Search for the cell housing the specified text and yield its (X, Y) center coordinate. 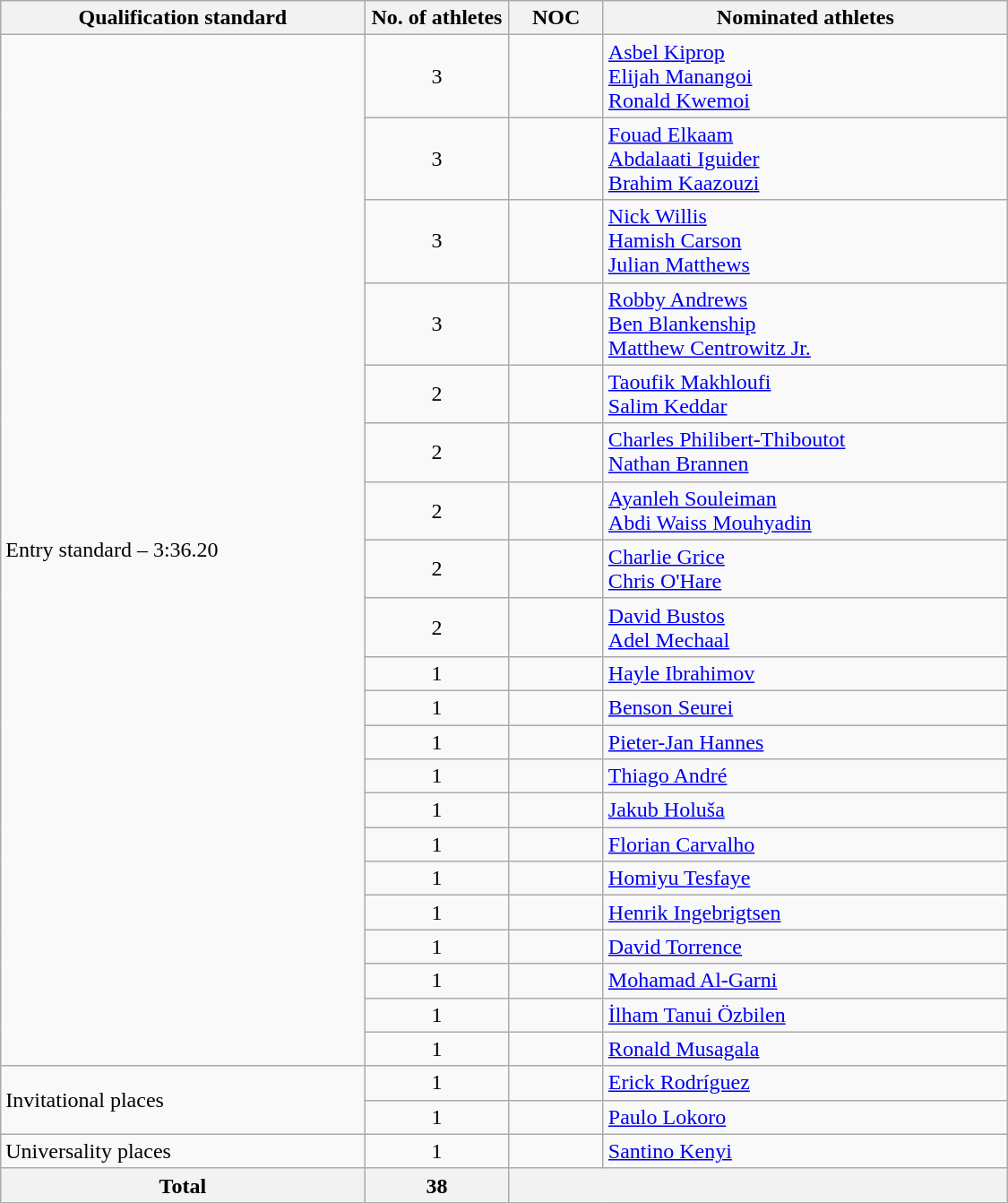
İlham Tanui Özbilen (805, 1015)
Universality places (183, 1151)
Total (183, 1185)
Invitational places (183, 1100)
Pieter-Jan Hannes (805, 741)
Qualification standard (183, 18)
Taoufik MakhloufiSalim Keddar (805, 394)
38 (437, 1185)
NOC (556, 18)
Santino Kenyi (805, 1151)
Ronald Musagala (805, 1049)
Erick Rodríguez (805, 1083)
Mohamad Al-Garni (805, 981)
David Torrence (805, 947)
Charles Philibert-ThiboutotNathan Brannen (805, 452)
Nick WillisHamish CarsonJulian Matthews (805, 241)
No. of athletes (437, 18)
Jakub Holuša (805, 810)
Nominated athletes (805, 18)
Charlie GriceChris O'Hare (805, 568)
Thiago André (805, 776)
David BustosAdel Mechaal (805, 627)
Robby AndrewsBen BlankenshipMatthew Centrowitz Jr. (805, 324)
Hayle Ibrahimov (805, 673)
Entry standard – 3:36.20 (183, 550)
Benson Seurei (805, 707)
Fouad ElkaamAbdalaati IguiderBrahim Kaazouzi (805, 159)
Asbel KipropElijah ManangoiRonald Kwemoi (805, 76)
Homiyu Tesfaye (805, 878)
Ayanleh SouleimanAbdi Waiss Mouhyadin (805, 511)
Henrik Ingebrigtsen (805, 913)
Paulo Lokoro (805, 1117)
Florian Carvalho (805, 844)
